Identify which cell holds the provided text, then report its [X, Y] central coordinate. 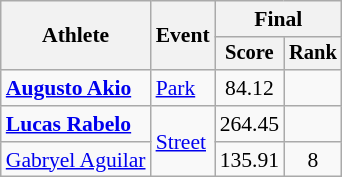
Street [183, 142]
264.45 [250, 124]
Final [278, 19]
Athlete [76, 36]
Event [183, 36]
Rank [313, 54]
Lucas Rabelo [76, 124]
84.12 [250, 88]
Augusto Akio [76, 88]
Park [183, 88]
Score [250, 54]
